Pinpoint the cell where the given text exists, returning its (x, y) midpoint coordinate. 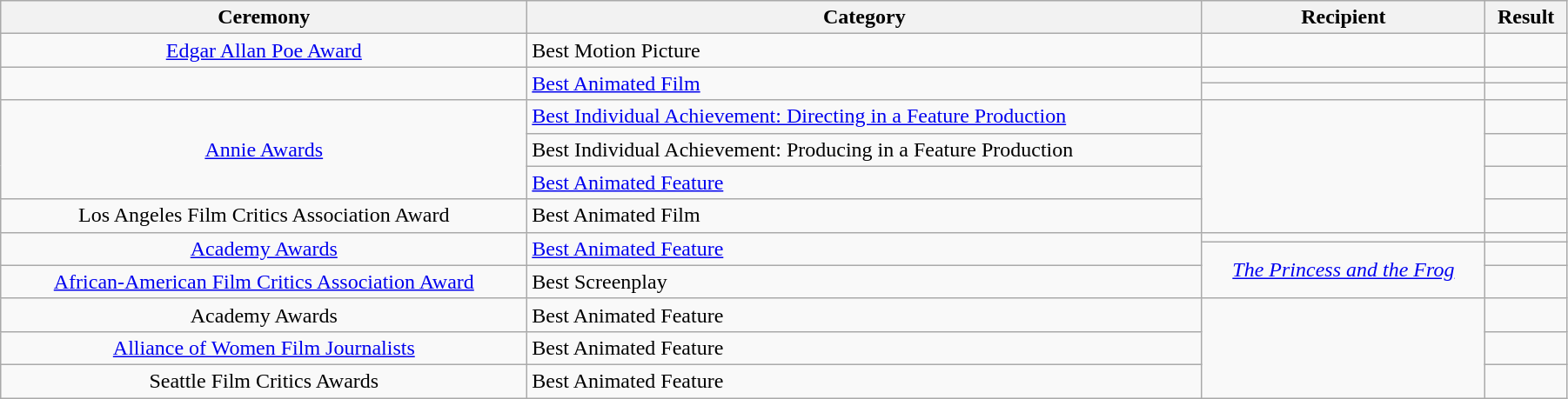
Seattle Film Critics Awards (265, 381)
Alliance of Women Film Journalists (265, 348)
Best Screenplay (865, 282)
Recipient (1344, 17)
Best Motion Picture (865, 50)
Edgar Allan Poe Award (265, 50)
Best Individual Achievement: Producing in a Feature Production (865, 150)
The Princess and the Frog (1344, 269)
Best Individual Achievement: Directing in a Feature Production (865, 116)
Annie Awards (265, 150)
Los Angeles Film Critics Association Award (265, 216)
African-American Film Critics Association Award (265, 282)
Category (865, 17)
Ceremony (265, 17)
Result (1526, 17)
